Return the (x, y) coordinate for the center point of the cell that contains the specified text.  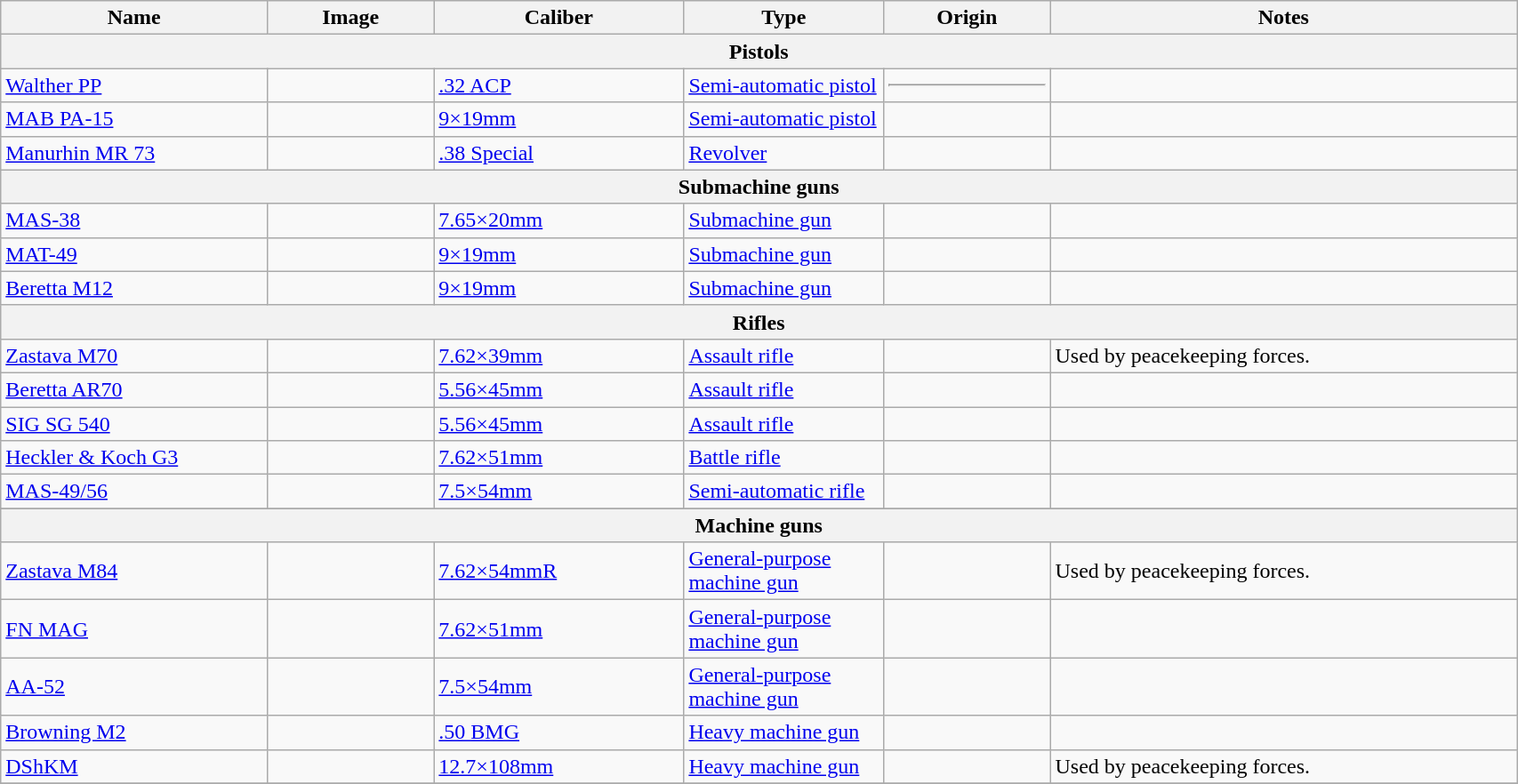
Caliber (558, 18)
Machine guns (759, 525)
Beretta M12 (134, 288)
.50 BMG (558, 732)
12.7×108mm (558, 766)
DShKM (134, 766)
Rifles (759, 322)
MAB PA-15 (134, 119)
FN MAG (134, 629)
MAT-49 (134, 254)
Name (134, 18)
Notes (1284, 18)
Beretta AR70 (134, 389)
MAS-49/56 (134, 492)
7.62×54mmR (558, 571)
Pistols (759, 52)
Walther PP (134, 85)
SIG SG 540 (134, 424)
Zastava M84 (134, 571)
Semi-automatic rifle (784, 492)
Submachine guns (759, 187)
Image (350, 18)
MAS-38 (134, 220)
Browning M2 (134, 732)
Zastava M70 (134, 356)
.38 Special (558, 153)
Origin (968, 18)
Battle rifle (784, 458)
.32 ACP (558, 85)
Heckler & Koch G3 (134, 458)
7.65×20mm (558, 220)
7.62×39mm (558, 356)
Manurhin MR 73 (134, 153)
AA-52 (134, 686)
Type (784, 18)
Revolver (784, 153)
